For the text-containing cell, return its midpoint in (X, Y) coordinate format. 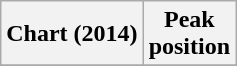
Peakposition (189, 34)
Chart (2014) (72, 34)
